Scan for the cell matching the given text and deliver its [x, y] coordinate at center. 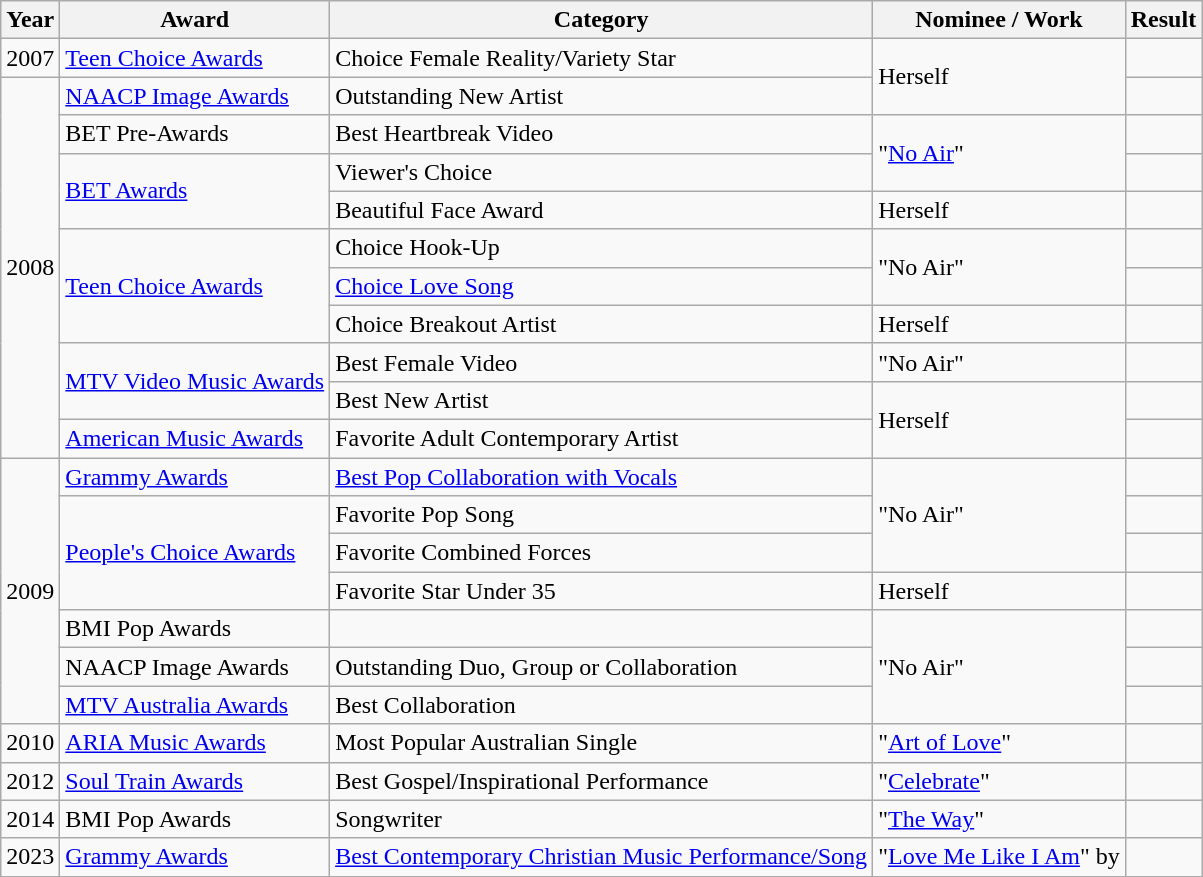
ARIA Music Awards [195, 743]
American Music Awards [195, 438]
2014 [30, 819]
2009 [30, 591]
Favorite Combined Forces [602, 553]
Best Heartbreak Video [602, 134]
Award [195, 20]
Outstanding New Artist [602, 96]
2012 [30, 781]
"The Way" [1000, 819]
Best Female Video [602, 362]
2007 [30, 58]
Outstanding Duo, Group or Collaboration [602, 667]
Choice Female Reality/Variety Star [602, 58]
Beautiful Face Award [602, 210]
Favorite Adult Contemporary Artist [602, 438]
Soul Train Awards [195, 781]
Nominee / Work [1000, 20]
2008 [30, 268]
Choice Hook-Up [602, 248]
2023 [30, 857]
Best Contemporary Christian Music Performance/Song [602, 857]
BET Pre-Awards [195, 134]
Year [30, 20]
Best Gospel/Inspirational Performance [602, 781]
BET Awards [195, 191]
Best New Artist [602, 400]
MTV Video Music Awards [195, 381]
Choice Love Song [602, 286]
Favorite Pop Song [602, 515]
Best Pop Collaboration with Vocals [602, 477]
Category [602, 20]
2010 [30, 743]
Result [1163, 20]
People's Choice Awards [195, 553]
Songwriter [602, 819]
Best Collaboration [602, 705]
MTV Australia Awards [195, 705]
"Art of Love" [1000, 743]
Choice Breakout Artist [602, 324]
"Celebrate" [1000, 781]
"Love Me Like I Am" by [1000, 857]
Viewer's Choice [602, 172]
Most Popular Australian Single [602, 743]
Favorite Star Under 35 [602, 591]
